Search for the cell housing the specified text and yield its (x, y) center coordinate. 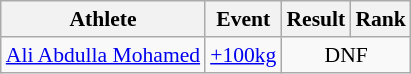
Athlete (103, 19)
Ali Abdulla Mohamed (103, 55)
Result (316, 19)
+100kg (243, 55)
DNF (346, 55)
Rank (380, 19)
Event (243, 19)
